Return the (x, y) coordinate for the center point of the cell that contains the specified text.  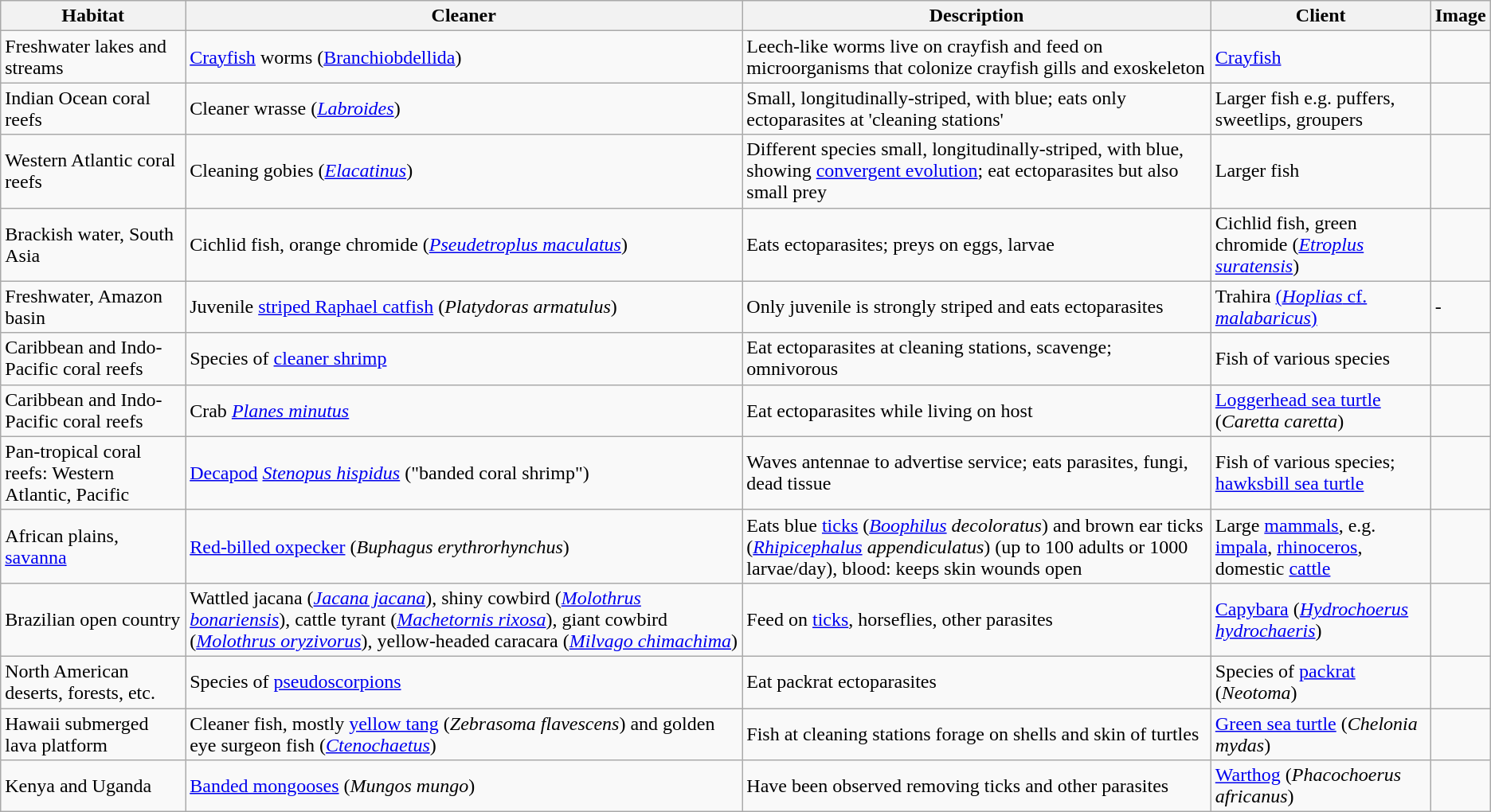
Freshwater lakes and streams (93, 57)
Hawaii submerged lava platform (93, 734)
Habitat (93, 16)
Description (976, 16)
Cleaner wrasse (Labroides) (464, 108)
Image (1461, 16)
Brackish water, South Asia (93, 244)
Cleaner fish, mostly yellow tang (Zebrasoma flavescens) and golden eye surgeon fish (Ctenochaetus) (464, 734)
Indian Ocean coral reefs (93, 108)
Crayfish (1321, 57)
Banded mongooses (Mungos mungo) (464, 787)
Different species small, longitudinally-striped, with blue, showing convergent evolution; eat ectoparasites but also small prey (976, 171)
Fish of various species (1321, 358)
Juvenile striped Raphael catfish (Platydoras armatulus) (464, 307)
Client (1321, 16)
Small, longitudinally-striped, with blue; eats only ectoparasites at 'cleaning stations' (976, 108)
Species of cleaner shrimp (464, 358)
Cichlid fish, green chromide (Etroplus suratensis) (1321, 244)
Larger fish (1321, 171)
Eat ectoparasites while living on host (976, 411)
Crayfish worms (Branchiobdellida) (464, 57)
Cleaner (464, 16)
Have been observed removing ticks and other parasites (976, 787)
Capybara (Hydrochoerus hydrochaeris) (1321, 619)
Kenya and Uganda (93, 787)
North American deserts, forests, etc. (93, 681)
Trahira (Hoplias cf. malabaricus) (1321, 307)
Green sea turtle (Chelonia mydas) (1321, 734)
- (1461, 307)
Feed on ticks, horseflies, other parasites (976, 619)
Brazilian open country (93, 619)
Eat ectoparasites at cleaning stations, scavenge; omnivorous (976, 358)
Loggerhead sea turtle (Caretta caretta) (1321, 411)
Cleaning gobies (Elacatinus) (464, 171)
Species of pseudoscorpions (464, 681)
Larger fish e.g. puffers, sweetlips, groupers (1321, 108)
Eat packrat ectoparasites (976, 681)
Fish of various species; hawksbill sea turtle (1321, 473)
Cichlid fish, orange chromide (Pseudetroplus maculatus) (464, 244)
Leech-like worms live on crayfish and feed on microorganisms that colonize crayfish gills and exoskeleton (976, 57)
Western Atlantic coral reefs (93, 171)
Warthog (Phacochoerus africanus) (1321, 787)
Freshwater, Amazon basin (93, 307)
Decapod Stenopus hispidus ("banded coral shrimp") (464, 473)
Crab Planes minutus (464, 411)
Waves antennae to advertise service; eats parasites, fungi, dead tissue (976, 473)
Pan-tropical coral reefs: Western Atlantic, Pacific (93, 473)
Red-billed oxpecker (Buphagus erythrorhynchus) (464, 546)
Only juvenile is strongly striped and eats ectoparasites (976, 307)
Eats ectoparasites; preys on eggs, larvae (976, 244)
Large mammals, e.g. impala, rhinoceros, domestic cattle (1321, 546)
Fish at cleaning stations forage on shells and skin of turtles (976, 734)
Species of packrat (Neotoma) (1321, 681)
African plains, savanna (93, 546)
